For the text-containing cell, return its midpoint in (X, Y) coordinate format. 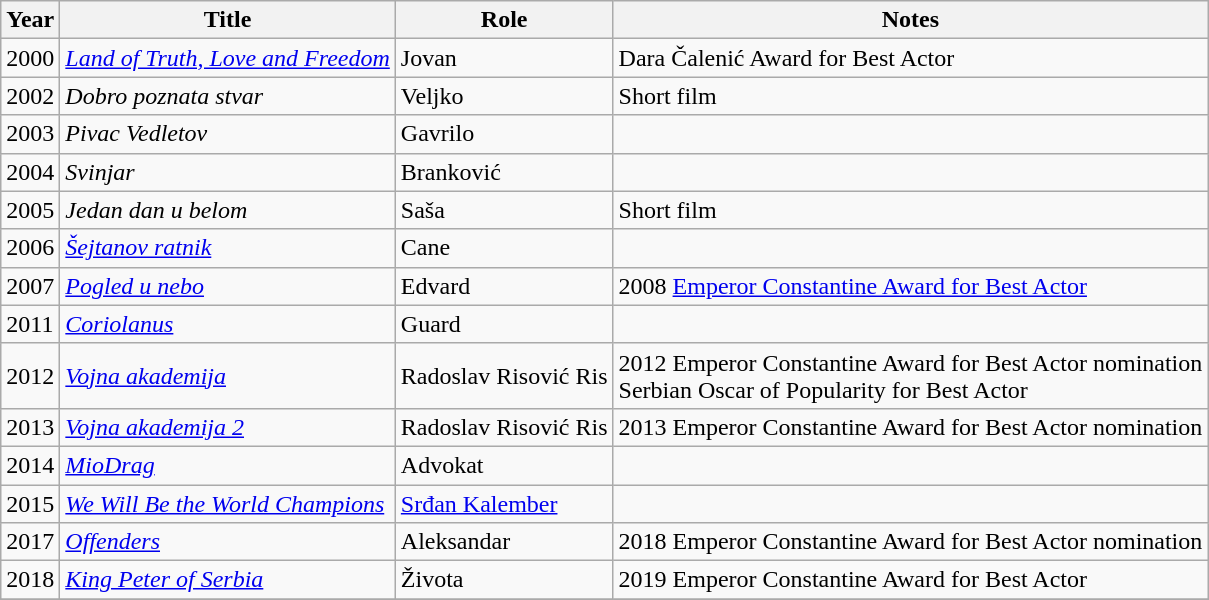
Pogled u nebo (228, 286)
Pivac Vedletov (228, 134)
2003 (30, 134)
2007 (30, 286)
Dara Čalenić Award for Best Actor (910, 58)
King Peter of Serbia (228, 580)
2002 (30, 96)
MioDrag (228, 465)
Branković (504, 172)
2004 (30, 172)
Coriolanus (228, 324)
Cane (504, 248)
Veljko (504, 96)
Srđan Kalember (504, 503)
Vojna akademija 2 (228, 427)
Jovan (504, 58)
2000 (30, 58)
2018 Emperor Constantine Award for Best Actor nomination (910, 542)
2006 (30, 248)
2017 (30, 542)
2012 (30, 376)
Svinjar (228, 172)
2013 Emperor Constantine Award for Best Actor nomination (910, 427)
Offenders (228, 542)
Gavrilo (504, 134)
Saša (504, 210)
Dobro poznata stvar (228, 96)
Advokat (504, 465)
2005 (30, 210)
2013 (30, 427)
2012 Emperor Constantine Award for Best Actor nominationSerbian Oscar of Popularity for Best Actor (910, 376)
Vojna akademija (228, 376)
Života (504, 580)
Edvard (504, 286)
We Will Be the World Champions (228, 503)
Land of Truth, Love and Freedom (228, 58)
Role (504, 20)
2008 Emperor Constantine Award for Best Actor (910, 286)
Šejtanov ratnik (228, 248)
Aleksandar (504, 542)
Title (228, 20)
2015 (30, 503)
2018 (30, 580)
2014 (30, 465)
Guard (504, 324)
Notes (910, 20)
Jedan dan u belom (228, 210)
2011 (30, 324)
2019 Emperor Constantine Award for Best Actor (910, 580)
Year (30, 20)
